Detect which cell encompasses the target text, then output its (x, y) center coordinate. 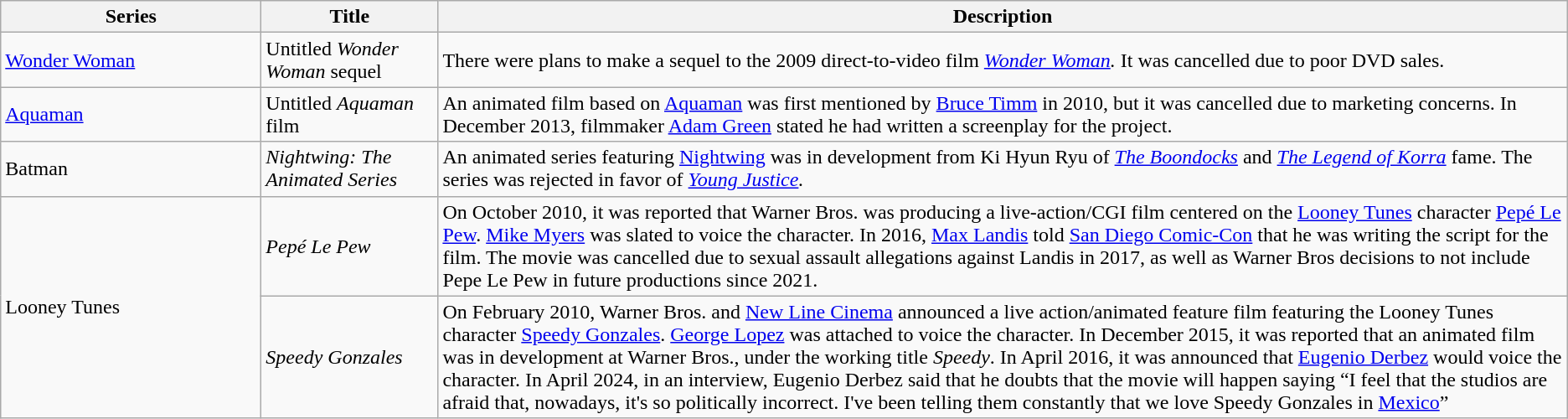
Batman (131, 169)
Speedy Gonzales (350, 357)
Title (350, 17)
Untitled Aquaman film (350, 114)
Looney Tunes (131, 307)
Aquaman (131, 114)
Wonder Woman (131, 60)
Pepé Le Pew (350, 246)
There were plans to make a sequel to the 2009 direct-to-video film Wonder Woman. It was cancelled due to poor DVD sales. (1003, 60)
Series (131, 17)
Nightwing: The Animated Series (350, 169)
Untitled Wonder Woman sequel (350, 60)
Description (1003, 17)
